Return the [X, Y] coordinate for the center point of the cell that contains the specified text.  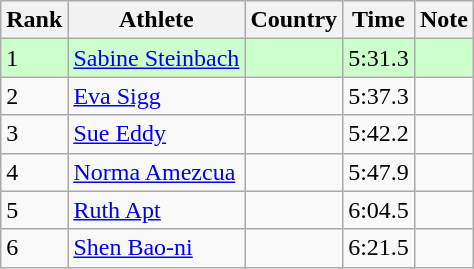
5:31.3 [379, 58]
Ruth Apt [156, 210]
5 [34, 210]
5:42.2 [379, 134]
Sabine Steinbach [156, 58]
4 [34, 172]
6:04.5 [379, 210]
Note [444, 20]
5:47.9 [379, 172]
Athlete [156, 20]
Norma Amezcua [156, 172]
Eva Sigg [156, 96]
6:21.5 [379, 248]
Shen Bao-ni [156, 248]
Sue Eddy [156, 134]
3 [34, 134]
6 [34, 248]
1 [34, 58]
Country [294, 20]
5:37.3 [379, 96]
2 [34, 96]
Rank [34, 20]
Time [379, 20]
